Find where the given text appears and provide that cell's center as (x, y) coordinate. 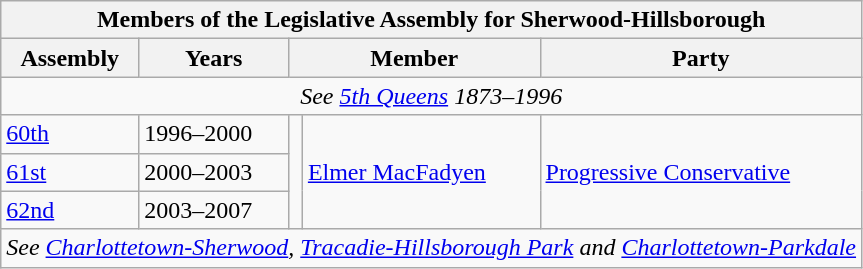
2000–2003 (214, 172)
Party (701, 58)
Assembly (70, 58)
60th (70, 134)
Members of the Legislative Assembly for Sherwood-Hillsborough (432, 20)
61st (70, 172)
Elmer MacFadyen (421, 172)
Progressive Conservative (701, 172)
2003–2007 (214, 210)
1996–2000 (214, 134)
See Charlottetown-Sherwood, Tracadie-Hillsborough Park and Charlottetown-Parkdale (432, 248)
62nd (70, 210)
See 5th Queens 1873–1996 (432, 96)
Member (414, 58)
Years (214, 58)
